Provide the (X, Y) coordinate of the cell's center where the given text is located.  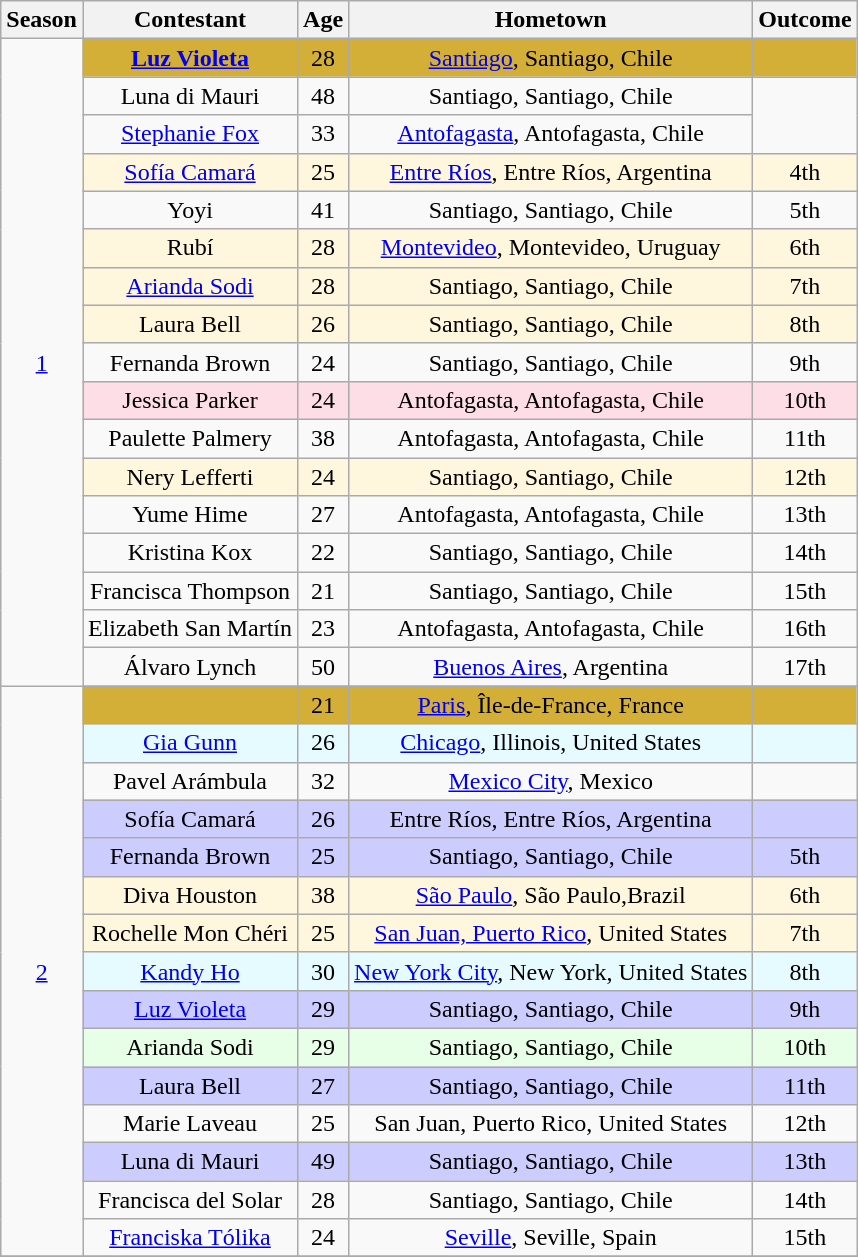
17th (805, 667)
2 (42, 972)
1 (42, 362)
Diva Houston (190, 895)
Francisca Thompson (190, 591)
São Paulo, São Paulo,Brazil (551, 895)
Francisca del Solar (190, 1200)
41 (324, 210)
New York City, New York, United States (551, 971)
16th (805, 629)
Rochelle Mon Chéri (190, 933)
Gia Gunn (190, 743)
Franciska Tólika (190, 1238)
Álvaro Lynch (190, 667)
Buenos Aires, Argentina (551, 667)
Pavel Arámbula (190, 781)
Marie Laveau (190, 1124)
Outcome (805, 20)
Paris, Île-de-France, France (551, 705)
30 (324, 971)
Chicago, Illinois, United States (551, 743)
Jessica Parker (190, 400)
48 (324, 96)
Kandy Ho (190, 971)
Paulette Palmery (190, 438)
32 (324, 781)
Mexico City, Mexico (551, 781)
Season (42, 20)
33 (324, 134)
Yume Hime (190, 515)
Age (324, 20)
Hometown (551, 20)
Contestant (190, 20)
Kristina Kox (190, 553)
50 (324, 667)
49 (324, 1162)
Nery Lefferti (190, 477)
Yoyi (190, 210)
Montevideo, Montevideo, Uruguay (551, 248)
Stephanie Fox (190, 134)
Rubí (190, 248)
23 (324, 629)
22 (324, 553)
Seville, Seville, Spain (551, 1238)
Elizabeth San Martín (190, 629)
4th (805, 172)
